Find where the given text appears and provide that cell's center as [X, Y] coordinate. 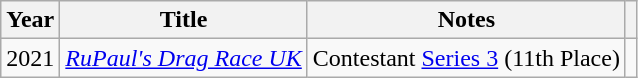
Title [184, 20]
Year [30, 20]
RuPaul's Drag Race UK [184, 58]
2021 [30, 58]
Notes [466, 20]
Contestant Series 3 (11th Place) [466, 58]
